Determine the [x, y] coordinate at the center of the cell enclosing the given text.  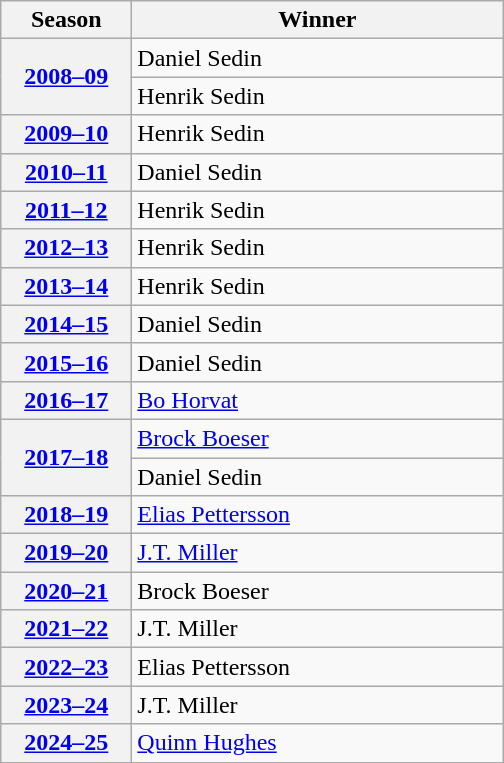
2012–13 [66, 248]
2023–24 [66, 705]
2017–18 [66, 457]
2016–17 [66, 400]
2013–14 [66, 286]
Winner [318, 20]
2008–09 [66, 77]
2024–25 [66, 743]
Season [66, 20]
2009–10 [66, 134]
Quinn Hughes [318, 743]
2015–16 [66, 362]
2010–11 [66, 172]
2022–23 [66, 667]
Bo Horvat [318, 400]
2019–20 [66, 553]
2018–19 [66, 515]
2020–21 [66, 591]
2021–22 [66, 629]
2014–15 [66, 324]
2011–12 [66, 210]
